Return [X, Y] of the center of cell containing provided text 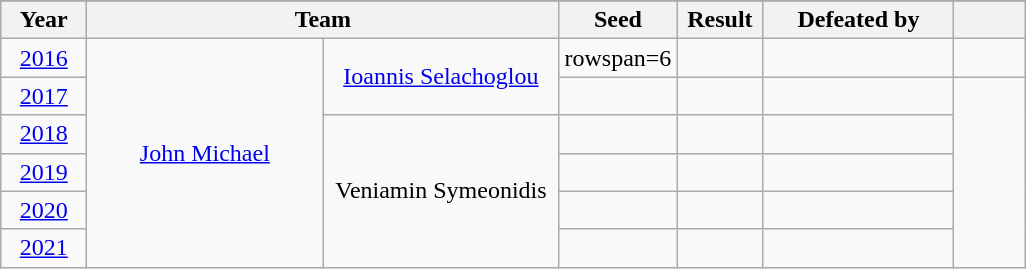
2016 [44, 58]
Defeated by [858, 20]
John Michael [205, 153]
2021 [44, 248]
rowspan=6 [618, 58]
2018 [44, 134]
Seed [618, 20]
Team [323, 20]
Veniamin Symeonidis [441, 191]
Ioannis Selachoglou [441, 77]
2017 [44, 96]
Result [720, 20]
2019 [44, 172]
2020 [44, 210]
Year [44, 20]
